Extract the (X, Y) coordinate from the center of the cell holding the provided text.  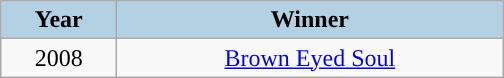
2008 (59, 58)
Winner (310, 20)
Year (59, 20)
Brown Eyed Soul (310, 58)
